Return the (X, Y) coordinate for the center point of the cell that contains the specified text.  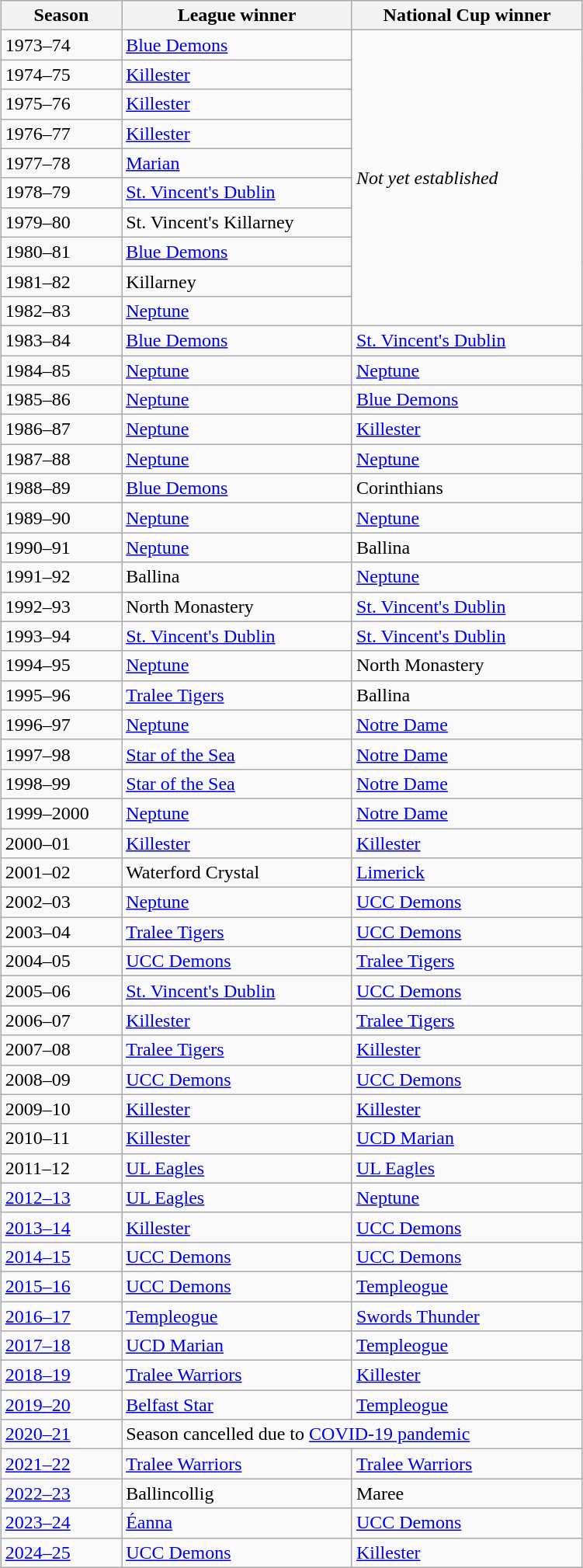
1985–86 (61, 400)
Ballincollig (238, 1493)
2008–09 (61, 1080)
1979–80 (61, 222)
Not yet established (467, 179)
2009–10 (61, 1109)
1993–94 (61, 636)
2018–19 (61, 1375)
1984–85 (61, 370)
1983–84 (61, 340)
1975–76 (61, 104)
2011–12 (61, 1168)
St. Vincent's Killarney (238, 222)
1988–89 (61, 488)
2016–17 (61, 1316)
1992–93 (61, 607)
2006–07 (61, 1020)
2021–22 (61, 1464)
2019–20 (61, 1405)
1981–82 (61, 281)
2012–13 (61, 1198)
1994–95 (61, 666)
Killarney (238, 281)
1991–92 (61, 577)
2017–18 (61, 1346)
2015–16 (61, 1286)
2023–24 (61, 1523)
National Cup winner (467, 16)
Marian (238, 163)
2007–08 (61, 1050)
Limerick (467, 873)
Corinthians (467, 488)
2020–21 (61, 1434)
2014–15 (61, 1257)
1980–81 (61, 252)
Season (61, 16)
1982–83 (61, 311)
1976–77 (61, 134)
1999–2000 (61, 813)
1978–79 (61, 193)
2022–23 (61, 1493)
1977–78 (61, 163)
2004–05 (61, 961)
2000–01 (61, 843)
2002–03 (61, 902)
1998–99 (61, 784)
2013–14 (61, 1227)
1995–96 (61, 695)
Belfast Star (238, 1405)
1989–90 (61, 518)
2010–11 (61, 1139)
League winner (238, 16)
2005–06 (61, 991)
2001–02 (61, 873)
Maree (467, 1493)
Swords Thunder (467, 1316)
1996–97 (61, 725)
1987–88 (61, 459)
1974–75 (61, 75)
Éanna (238, 1523)
Season cancelled due to COVID-19 pandemic (352, 1434)
1986–87 (61, 429)
1990–91 (61, 548)
Waterford Crystal (238, 873)
1997–98 (61, 754)
1973–74 (61, 45)
2003–04 (61, 932)
2024–25 (61, 1552)
